Pinpoint the cell where the given text exists, returning its (x, y) midpoint coordinate. 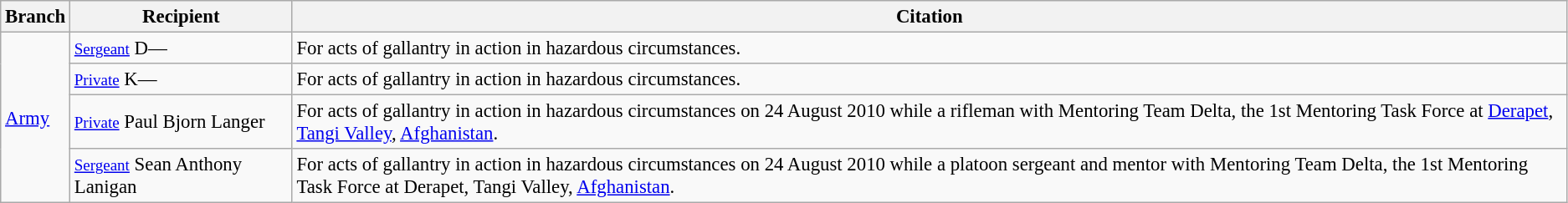
Private K— (182, 79)
Branch (35, 17)
Army (35, 118)
Sergeant D— (182, 48)
Sergeant Sean Anthony Lanigan (182, 175)
Private Paul Bjorn Langer (182, 122)
Citation (929, 17)
Recipient (182, 17)
